For the text-containing cell, return its midpoint in [X, Y] coordinate format. 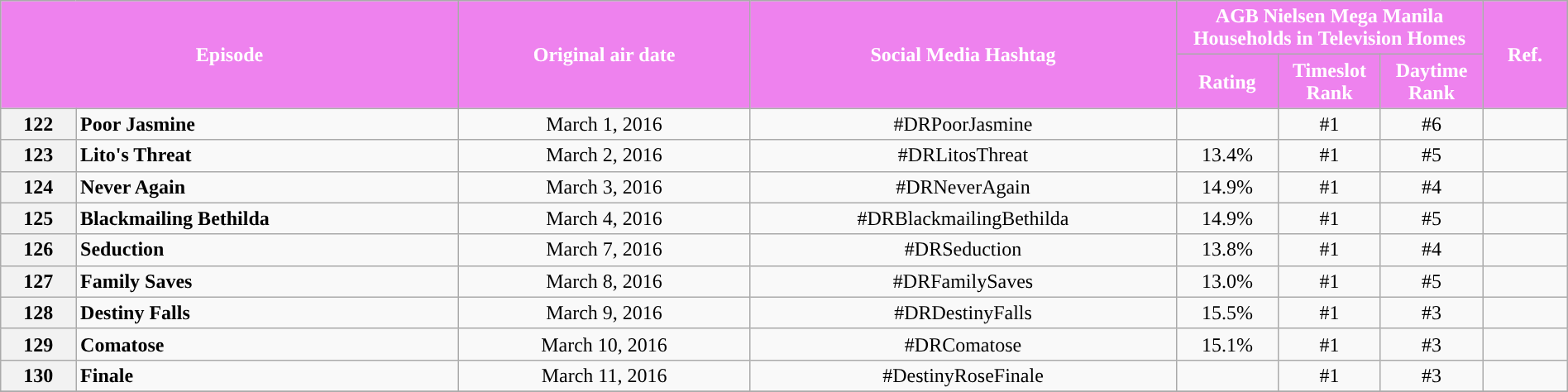
15.5% [1227, 313]
March 11, 2016 [604, 375]
13.8% [1227, 250]
Social Media Hashtag [963, 55]
#DRSeduction [963, 250]
March 10, 2016 [604, 344]
Original air date [604, 55]
#6 [1432, 124]
122 [38, 124]
March 4, 2016 [604, 218]
Blackmailing Bethilda [268, 218]
March 1, 2016 [604, 124]
129 [38, 344]
123 [38, 155]
#DRPoorJasmine [963, 124]
130 [38, 375]
Never Again [268, 187]
#DRFamilySaves [963, 281]
13.4% [1227, 155]
Ref. [1525, 55]
March 7, 2016 [604, 250]
#DRBlackmailingBethilda [963, 218]
#DRDestinyFalls [963, 313]
Seduction [268, 250]
#DRLitosThreat [963, 155]
Episode [230, 55]
March 3, 2016 [604, 187]
126 [38, 250]
Rating [1227, 81]
March 9, 2016 [604, 313]
124 [38, 187]
March 2, 2016 [604, 155]
13.0% [1227, 281]
AGB Nielsen Mega Manila Households in Television Homes [1330, 28]
128 [38, 313]
Daytime Rank [1432, 81]
Family Saves [268, 281]
#DRNeverAgain [963, 187]
Comatose [268, 344]
#DestinyRoseFinale [963, 375]
Poor Jasmine [268, 124]
Finale [268, 375]
125 [38, 218]
March 8, 2016 [604, 281]
Lito's Threat [268, 155]
15.1% [1227, 344]
Timeslot Rank [1330, 81]
#DRComatose [963, 344]
127 [38, 281]
Destiny Falls [268, 313]
